Search for the cell housing the specified text and yield its (x, y) center coordinate. 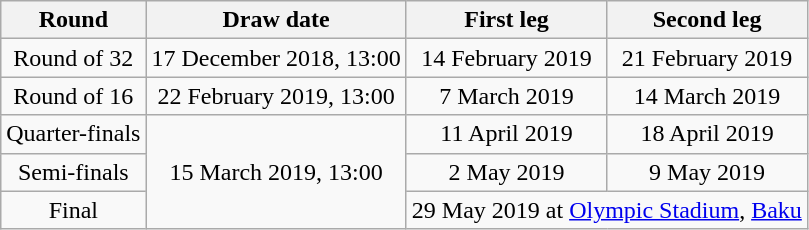
Round of 16 (74, 96)
2 May 2019 (506, 172)
Round of 32 (74, 58)
17 December 2018, 13:00 (276, 58)
9 May 2019 (708, 172)
Second leg (708, 20)
Semi-finals (74, 172)
18 April 2019 (708, 134)
Final (74, 210)
Round (74, 20)
Quarter-finals (74, 134)
29 May 2019 at Olympic Stadium, Baku (606, 210)
Draw date (276, 20)
14 February 2019 (506, 58)
15 March 2019, 13:00 (276, 172)
First leg (506, 20)
11 April 2019 (506, 134)
21 February 2019 (708, 58)
22 February 2019, 13:00 (276, 96)
7 March 2019 (506, 96)
14 March 2019 (708, 96)
